Detect which cell encompasses the target text, then output its (x, y) center coordinate. 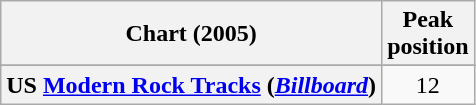
US Modern Rock Tracks (Billboard) (192, 85)
12 (428, 85)
Chart (2005) (192, 34)
Peakposition (428, 34)
